Output the [x, y] coordinate of the center of the cell containing the given text.  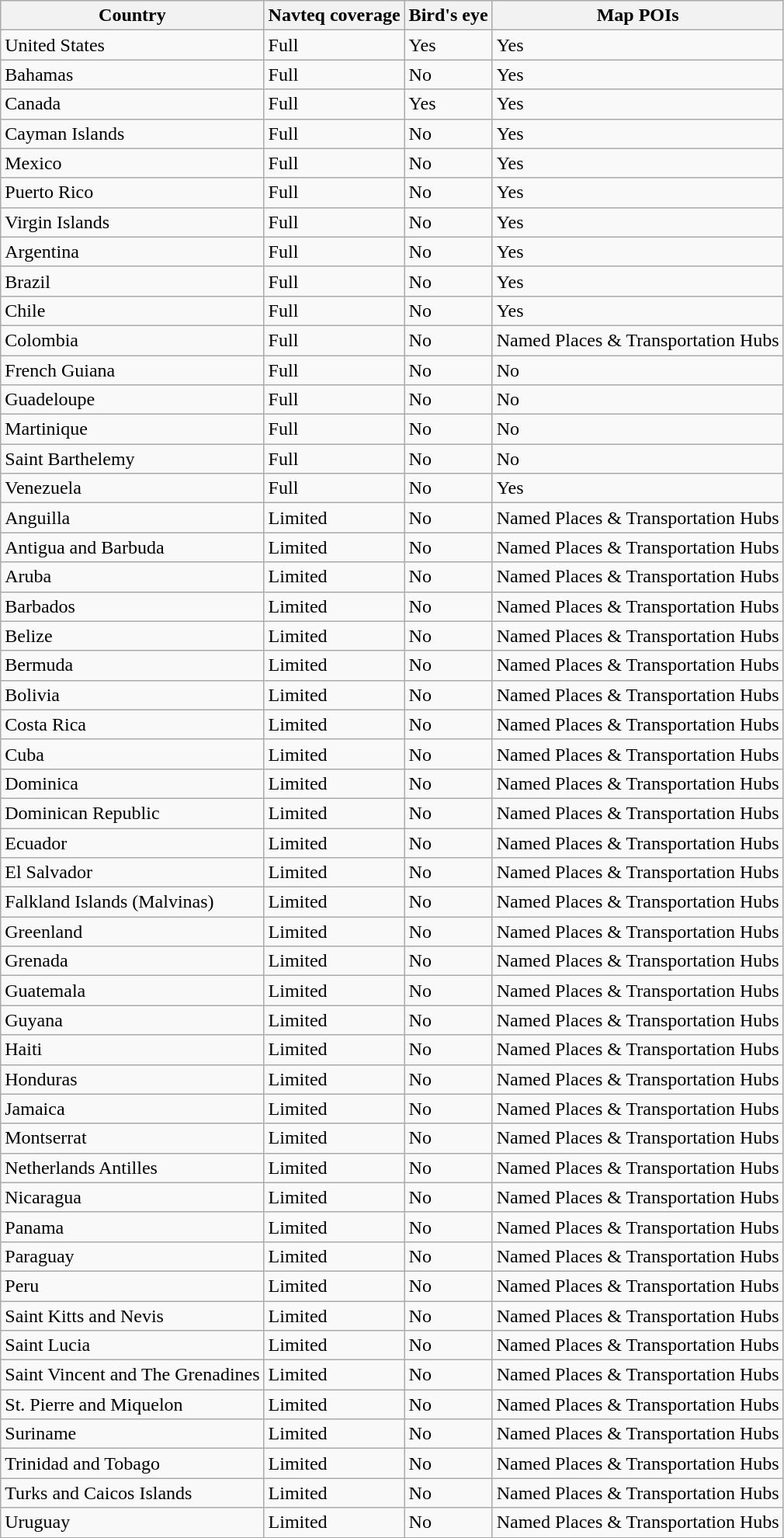
Saint Lucia [132, 1345]
Chile [132, 311]
St. Pierre and Miquelon [132, 1404]
Saint Kitts and Nevis [132, 1316]
Aruba [132, 577]
Panama [132, 1227]
Jamaica [132, 1109]
Saint Vincent and The Grenadines [132, 1375]
Bird's eye [449, 16]
Ecuador [132, 842]
Costa Rica [132, 724]
Paraguay [132, 1256]
Navteq coverage [334, 16]
Virgin Islands [132, 222]
Brazil [132, 281]
Guatemala [132, 991]
Dominica [132, 783]
Antigua and Barbuda [132, 547]
Guadeloupe [132, 400]
Colombia [132, 340]
Guyana [132, 1020]
Dominican Republic [132, 813]
Venezuela [132, 488]
Grenada [132, 961]
Netherlands Antilles [132, 1168]
Barbados [132, 606]
Cayman Islands [132, 134]
Trinidad and Tobago [132, 1463]
French Guiana [132, 370]
Uruguay [132, 1522]
Falkland Islands (Malvinas) [132, 902]
Saint Barthelemy [132, 459]
El Salvador [132, 873]
Honduras [132, 1079]
Nicaragua [132, 1197]
Argentina [132, 252]
Peru [132, 1286]
Belize [132, 636]
Map POIs [638, 16]
Greenland [132, 932]
Bahamas [132, 75]
United States [132, 45]
Turks and Caicos Islands [132, 1493]
Anguilla [132, 518]
Bermuda [132, 665]
Cuba [132, 754]
Bolivia [132, 695]
Canada [132, 104]
Montserrat [132, 1138]
Suriname [132, 1434]
Martinique [132, 429]
Puerto Rico [132, 193]
Mexico [132, 163]
Country [132, 16]
Haiti [132, 1050]
